Locate the cell with the specified text and output its (X, Y) center coordinate. 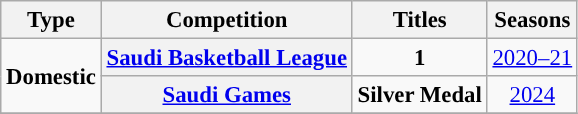
Seasons (532, 20)
2020–21 (532, 58)
Silver Medal (420, 95)
Saudi Games (226, 95)
Type (51, 20)
2024 (532, 95)
Titles (420, 20)
Competition (226, 20)
1 (420, 58)
Domestic (51, 76)
Saudi Basketball League (226, 58)
